Search for the cell housing the specified text and yield its (X, Y) center coordinate. 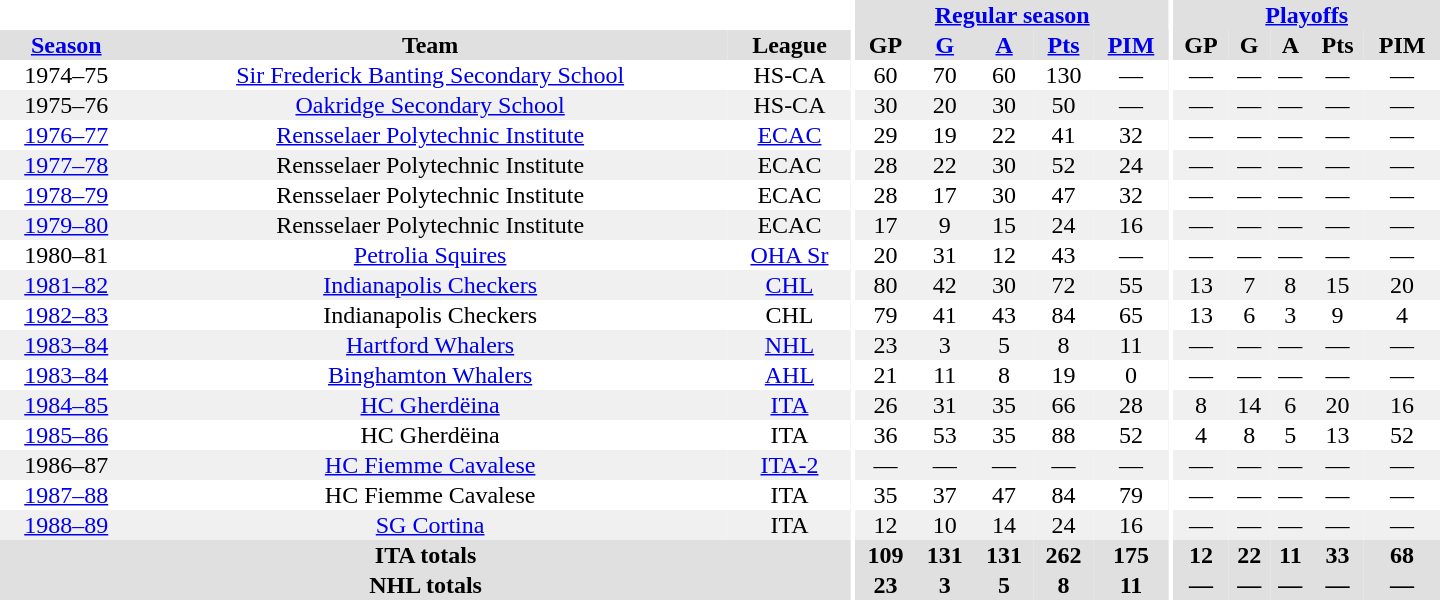
1982–83 (66, 315)
36 (886, 435)
175 (1131, 555)
Petrolia Squires (430, 255)
Team (430, 45)
70 (944, 75)
NHL totals (426, 585)
37 (944, 495)
7 (1250, 285)
66 (1064, 405)
1980–81 (66, 255)
Playoffs (1306, 15)
Sir Frederick Banting Secondary School (430, 75)
1987–88 (66, 495)
Season (66, 45)
Oakridge Secondary School (430, 105)
1974–75 (66, 75)
Regular season (1012, 15)
33 (1338, 555)
72 (1064, 285)
80 (886, 285)
65 (1131, 315)
1984–85 (66, 405)
1988–89 (66, 525)
1985–86 (66, 435)
130 (1064, 75)
Hartford Whalers (430, 345)
1977–78 (66, 165)
0 (1131, 375)
50 (1064, 105)
42 (944, 285)
NHL (790, 345)
OHA Sr (790, 255)
26 (886, 405)
53 (944, 435)
68 (1402, 555)
1976–77 (66, 135)
ITA totals (426, 555)
88 (1064, 435)
55 (1131, 285)
29 (886, 135)
ITA-2 (790, 465)
League (790, 45)
1975–76 (66, 105)
21 (886, 375)
AHL (790, 375)
SG Cortina (430, 525)
10 (944, 525)
1981–82 (66, 285)
1986–87 (66, 465)
262 (1064, 555)
1978–79 (66, 195)
Binghamton Whalers (430, 375)
1979–80 (66, 225)
109 (886, 555)
